For the text-containing cell, return its midpoint in [X, Y] coordinate format. 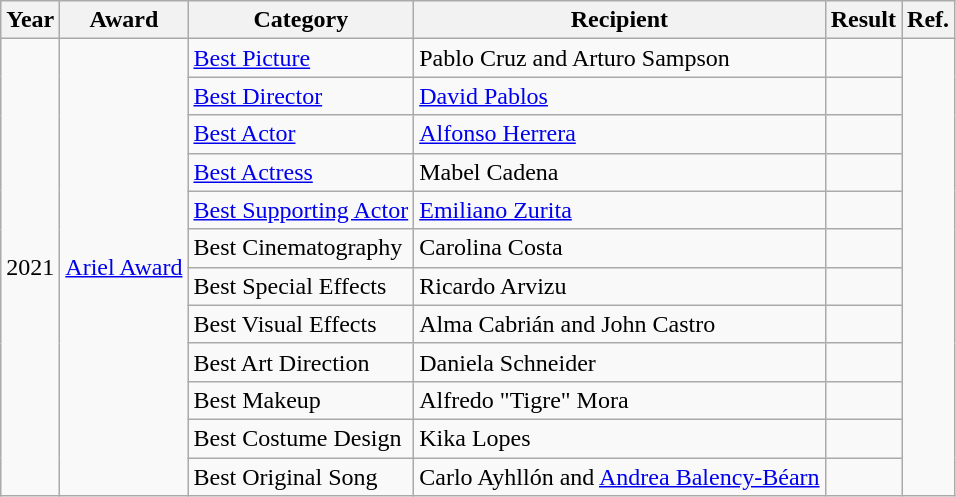
Best Picture [301, 58]
Best Makeup [301, 400]
Ref. [928, 20]
Recipient [620, 20]
Award [124, 20]
Ricardo Arvizu [620, 286]
Daniela Schneider [620, 362]
Kika Lopes [620, 438]
Pablo Cruz and Arturo Sampson [620, 58]
Ariel Award [124, 268]
Best Costume Design [301, 438]
Alfredo "Tigre" Mora [620, 400]
Best Original Song [301, 477]
David Pablos [620, 96]
Best Actor [301, 134]
2021 [30, 268]
Year [30, 20]
Best Supporting Actor [301, 210]
Carolina Costa [620, 248]
Best Cinematography [301, 248]
Category [301, 20]
Best Visual Effects [301, 324]
Carlo Ayhllón and Andrea Balency-Béarn [620, 477]
Emiliano Zurita [620, 210]
Best Art Direction [301, 362]
Best Director [301, 96]
Mabel Cadena [620, 172]
Result [863, 20]
Alfonso Herrera [620, 134]
Best Actress [301, 172]
Alma Cabrián and John Castro [620, 324]
Best Special Effects [301, 286]
